Search for the cell housing the specified text and yield its (X, Y) center coordinate. 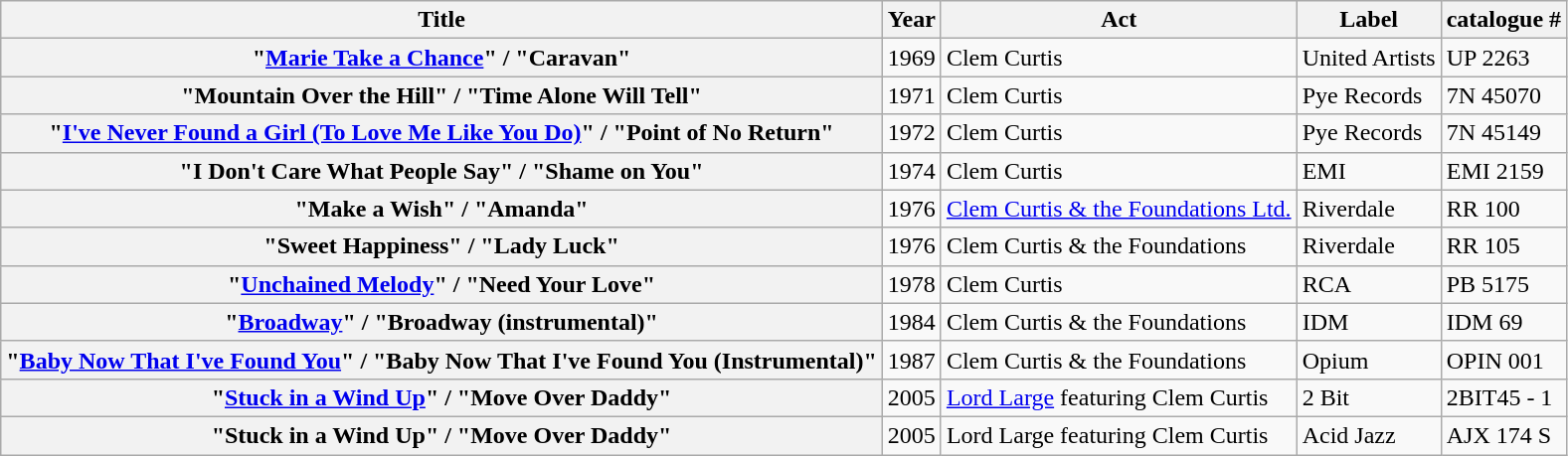
"I Don't Care What People Say" / "Shame on You" (441, 171)
1972 (911, 133)
1984 (911, 322)
catalogue # (1503, 20)
Acid Jazz (1368, 435)
"Mountain Over the Hill" / "Time Alone Will Tell" (441, 95)
1974 (911, 171)
2 Bit (1368, 397)
1987 (911, 360)
"Unchained Melody" / "Need Your Love" (441, 284)
Year (911, 20)
EMI (1368, 171)
Act (1119, 20)
"Sweet Happiness" / "Lady Luck" (441, 246)
7N 45070 (1503, 95)
RR 105 (1503, 246)
"Marie Take a Chance" / "Caravan" (441, 58)
1971 (911, 95)
AJX 174 S (1503, 435)
RCA (1368, 284)
"Make a Wish" / "Amanda" (441, 209)
7N 45149 (1503, 133)
PB 5175 (1503, 284)
IDM (1368, 322)
RR 100 (1503, 209)
Opium (1368, 360)
OPIN 001 (1503, 360)
Clem Curtis & the Foundations Ltd. (1119, 209)
2BIT45 - 1 (1503, 397)
"Baby Now That I've Found You" / "Baby Now That I've Found You (Instrumental)" (441, 360)
EMI 2159 (1503, 171)
Label (1368, 20)
"I've Never Found a Girl (To Love Me Like You Do)" / "Point of No Return" (441, 133)
Title (441, 20)
1969 (911, 58)
IDM 69 (1503, 322)
1978 (911, 284)
"Broadway" / "Broadway (instrumental)" (441, 322)
United Artists (1368, 58)
UP 2263 (1503, 58)
